Return (x, y) of the center of cell containing provided text 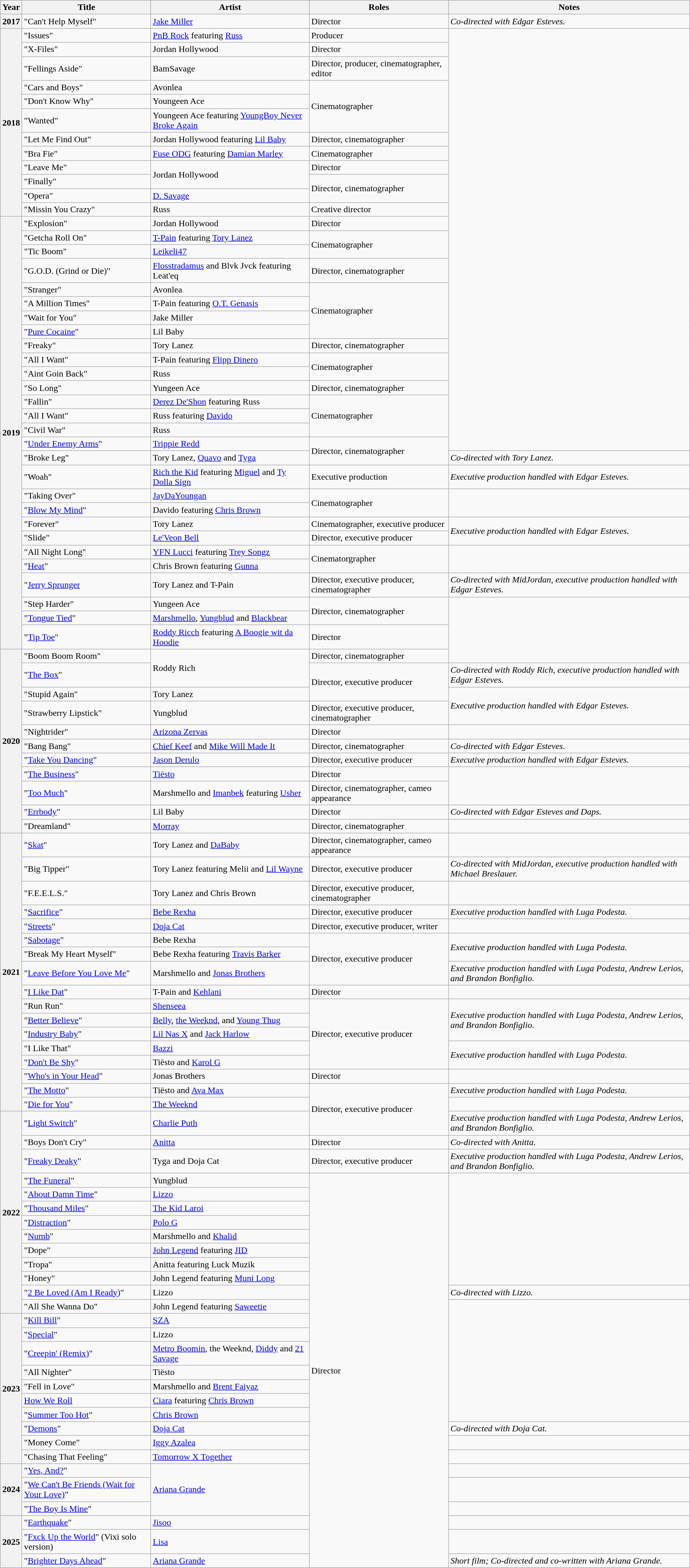
Co-directed with Doja Cat. (569, 1428)
Tory Lanez, Quavo and Tyga (230, 458)
"Bang Bang" (86, 746)
"Fellings Aside" (86, 69)
Creative director (379, 210)
"Dope" (86, 1250)
"Tip Toe" (86, 637)
"Distraction" (86, 1222)
"Die for You" (86, 1104)
"Too Much" (86, 793)
Tiësto and Ava Max (230, 1090)
"Forever" (86, 524)
"Industry Baby" (86, 1034)
"Jerry Sprunger (86, 585)
"Fallin" (86, 402)
2017 (11, 21)
"Opera" (86, 196)
"Creepin' (Remix)" (86, 1354)
PnB Rock featuring Russ (230, 35)
Tomorrow X Together (230, 1456)
Arizona Zervas (230, 732)
Jordan Hollywood featuring Lil Baby (230, 139)
"Tongue Tied" (86, 618)
"Don't Be Shy" (86, 1062)
Producer (379, 35)
Derez De'Shon featuring Russ (230, 402)
Executive production (379, 477)
"Honey" (86, 1278)
"2 Be Loved (Am I Ready)" (86, 1292)
"Tropa" (86, 1264)
"Special" (86, 1334)
How We Roll (86, 1400)
"Leave Before You Love Me" (86, 973)
Flosstradamus and Blvk Jvck featuring Leat'eq (230, 270)
John Legend featuring Muni Long (230, 1278)
The Kid Laroi (230, 1208)
"G.O.D. (Grind or Die)" (86, 270)
John Legend featuring Saweetie (230, 1306)
Trippie Redd (230, 444)
Youngeen Ace featuring YoungBoy Never Broke Again (230, 120)
John Legend featuring JID (230, 1250)
Rich the Kid featuring Miguel and Ty Dolla Sign (230, 477)
"Civil War" (86, 430)
"Nightrider" (86, 732)
Roddy Rich (230, 668)
"Tic Boom" (86, 252)
"Light Switch" (86, 1123)
"Aint Goin Back" (86, 374)
Iggy Azalea (230, 1442)
"The Boy Is Mine" (86, 1509)
Leikeli47 (230, 252)
YFN Lucci featuring Trey Songz (230, 552)
T-Pain featuring Tory Lanez (230, 238)
Director, producer, cinematographer, editor (379, 69)
"Who's in Your Head" (86, 1076)
Belly, the Weeknd, and Young Thug (230, 1020)
2019 (11, 433)
"Chasing That Feeling" (86, 1456)
Tory Lanez featuring Melii and Lil Wayne (230, 869)
Marshmello and Khalid (230, 1236)
"Strawberry Lipstick" (86, 713)
T-Pain featuring Flipp Dinero (230, 360)
"Break My Heart Myself" (86, 954)
Chief Keef and Mike Will Made It (230, 746)
Marshmello and Brent Faiyaz (230, 1386)
"Dreamland" (86, 826)
Lisa (230, 1541)
"The Funeral" (86, 1180)
Co-directed with Roddy Rich, executive production handled with Edgar Esteves. (569, 675)
"Issues" (86, 35)
"Boom Boom Room" (86, 656)
Anitta (230, 1142)
"Blow My Mind" (86, 510)
"Thousand Miles" (86, 1208)
"Money Come" (86, 1442)
"Don't Know Why" (86, 101)
"Step Harder" (86, 604)
"Under Enemy Arms" (86, 444)
Title (86, 7)
"Summer Too Hot" (86, 1414)
Tory Lanez and T-Pain (230, 585)
Bazzi (230, 1048)
Tiësto and Karol G (230, 1062)
"Errbody" (86, 812)
"Yes, And?" (86, 1471)
"Bra Fie" (86, 153)
Marshmello and Jonas Brothers (230, 973)
Artist (230, 7)
T-Pain and Kehlani (230, 992)
"Explosion" (86, 224)
"X-Files" (86, 49)
Le'Veon Bell (230, 538)
Lil Nas X and Jack Harlow (230, 1034)
"Can't Help Myself" (86, 21)
Ciara featuring Chris Brown (230, 1400)
T-Pain featuring O.T. Genasis (230, 304)
"Pure Cocaine" (86, 332)
"The Business" (86, 774)
Tory Lanez and Chris Brown (230, 893)
"Kill Bill" (86, 1320)
"Streets" (86, 926)
"Skat" (86, 845)
"Sabotage" (86, 940)
2025 (11, 1541)
Cinematographer, executive producer (379, 524)
Morray (230, 826)
"All Nighter" (86, 1372)
"Fell in Love" (86, 1386)
"Stupid Again" (86, 694)
2020 (11, 741)
"We Can't Be Friends (Wait for Your Love)" (86, 1490)
"I Like Dat" (86, 992)
Bebe Rexha featuring Travis Barker (230, 954)
"Brighter Days Ahead" (86, 1561)
Co-directed with Edgar Esteves and Daps. (569, 812)
2024 (11, 1490)
Co-directed with Lizzo. (569, 1292)
"Wait for You" (86, 318)
BamSavage (230, 69)
2018 (11, 122)
Co-directed with MidJordan, executive production handled with Edgar Esteves. (569, 585)
Roddy Ricch featuring A Boogie wit da Hoodie (230, 637)
Director, executive producer, writer (379, 926)
Polo G (230, 1222)
JayDaYoungan (230, 496)
Charlie Puth (230, 1123)
"Freaky Deaky" (86, 1161)
"Heat" (86, 566)
"About Damn Time" (86, 1194)
SZA (230, 1320)
Year (11, 7)
Short film; Co-directed and co-written with Ariana Grande. (569, 1561)
"Broke Leg" (86, 458)
Shenseea (230, 1006)
"Big Tipper" (86, 869)
"All She Wanna Do" (86, 1306)
The Weeknd (230, 1104)
"F.E.E.L.S." (86, 893)
"Earthquake" (86, 1523)
"Numb" (86, 1236)
D. Savage (230, 196)
Davido featuring Chris Brown (230, 510)
Jisoo (230, 1523)
"Wanted" (86, 120)
"I Like That" (86, 1048)
"Run Run" (86, 1006)
"Woah" (86, 477)
"Sacrifice" (86, 912)
"Let Me Find Out" (86, 139)
"Slide" (86, 538)
"A Million Times" (86, 304)
"Missin You Crazy" (86, 210)
Cinematorgrapher (379, 559)
Roles (379, 7)
"Take You Dancing" (86, 760)
Tory Lanez and DaBaby (230, 845)
Jason Derulo (230, 760)
Co-directed with MidJordan, executive production handled with Michael Breslauer. (569, 869)
"Boys Don't Cry" (86, 1142)
Marshmello, Yungblud and Blackbear (230, 618)
Jonas Brothers (230, 1076)
Youngeen Ace (230, 101)
Metro Boomin, the Weeknd, Diddy and 21 Savage (230, 1354)
Anitta featuring Luck Muzik (230, 1264)
Russ featuring Davido (230, 416)
Notes (569, 7)
"Leave Me" (86, 167)
Chris Brown featuring Gunna (230, 566)
"Fxck Up the World" (Vixi solo version) (86, 1541)
2022 (11, 1212)
Co-directed with Tory Lanez. (569, 458)
"So Long" (86, 388)
"Taking Over" (86, 496)
"Finally" (86, 181)
Chris Brown (230, 1414)
"Getcha Roll On" (86, 238)
"The Motto" (86, 1090)
Fuse ODG featuring Damian Marley (230, 153)
"Freaky" (86, 346)
"Cars and Boys" (86, 87)
"Better Believe" (86, 1020)
Tyga and Doja Cat (230, 1161)
"All Night Long" (86, 552)
Co-directed with Anitta. (569, 1142)
2023 (11, 1389)
"Stranger" (86, 290)
"The Box" (86, 675)
"Demons" (86, 1428)
Marshmello and Imanbek featuring Usher (230, 793)
2021 (11, 972)
